Return the (x, y) coordinate for the center point of the cell that contains the specified text.  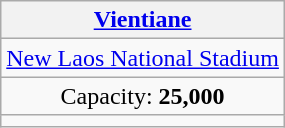
Vientiane (143, 20)
Capacity: 25,000 (143, 96)
New Laos National Stadium (143, 58)
